Search for the cell housing the specified text and yield its (X, Y) center coordinate. 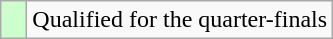
Qualified for the quarter-finals (180, 20)
